From the cell containing the given text, extract its center point as [X, Y] coordinate. 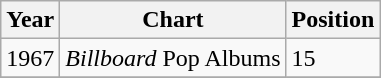
1967 [30, 58]
Year [30, 20]
15 [333, 58]
Billboard Pop Albums [173, 58]
Position [333, 20]
Chart [173, 20]
